Extract the (x, y) coordinate from the center of the cell holding the provided text.  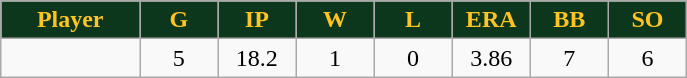
L (413, 20)
1 (335, 58)
BB (569, 20)
ERA (491, 20)
G (179, 20)
5 (179, 58)
0 (413, 58)
IP (257, 20)
6 (647, 58)
7 (569, 58)
3.86 (491, 58)
Player (70, 20)
18.2 (257, 58)
SO (647, 20)
W (335, 20)
